Capture the cell that displays the provided text and extract its [X, Y] central coordinate. 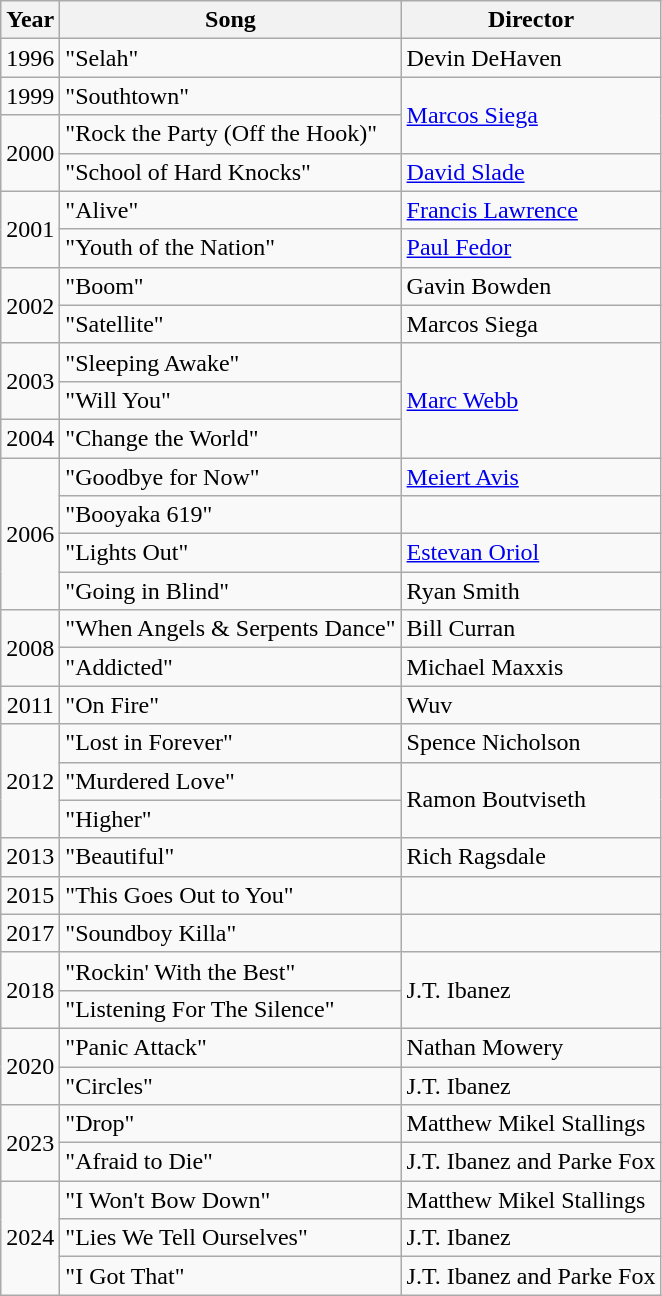
1999 [30, 96]
"Youth of the Nation" [230, 248]
2011 [30, 705]
Michael Maxxis [531, 667]
2024 [30, 1238]
"School of Hard Knocks" [230, 172]
"Listening For The Silence" [230, 1009]
"Booyaka 619" [230, 515]
2003 [30, 381]
"Rockin' With the Best" [230, 971]
Rich Ragsdale [531, 857]
"Afraid to Die" [230, 1162]
"Beautiful" [230, 857]
"Alive" [230, 210]
2004 [30, 438]
"Lies We Tell Ourselves" [230, 1238]
2020 [30, 1066]
"Goodbye for Now" [230, 477]
2017 [30, 933]
Gavin Bowden [531, 286]
2006 [30, 534]
"Rock the Party (Off the Hook)" [230, 134]
"Circles" [230, 1085]
"I Got That" [230, 1276]
"Murdered Love" [230, 781]
"Lights Out" [230, 553]
"Change the World" [230, 438]
Devin DeHaven [531, 58]
Bill Curran [531, 629]
2013 [30, 857]
1996 [30, 58]
"I Won't Bow Down" [230, 1200]
Marc Webb [531, 400]
2001 [30, 229]
"Will You" [230, 400]
"Higher" [230, 819]
2018 [30, 990]
David Slade [531, 172]
Year [30, 20]
Wuv [531, 705]
2008 [30, 648]
"Lost in Forever" [230, 743]
Ramon Boutviseth [531, 800]
2012 [30, 781]
"Drop" [230, 1124]
2002 [30, 305]
Paul Fedor [531, 248]
"Boom" [230, 286]
"Southtown" [230, 96]
"Panic Attack" [230, 1047]
"When Angels & Serpents Dance" [230, 629]
2023 [30, 1143]
Spence Nicholson [531, 743]
"Sleeping Awake" [230, 362]
Francis Lawrence [531, 210]
"On Fire" [230, 705]
2000 [30, 153]
"Soundboy Killa" [230, 933]
"Satellite" [230, 324]
Ryan Smith [531, 591]
"This Goes Out to You" [230, 895]
Nathan Mowery [531, 1047]
"Selah" [230, 58]
Estevan Oriol [531, 553]
Director [531, 20]
Meiert Avis [531, 477]
"Addicted" [230, 667]
"Going in Blind" [230, 591]
Song [230, 20]
2015 [30, 895]
